Return the (X, Y) coordinate for the center point of the cell that contains the specified text.  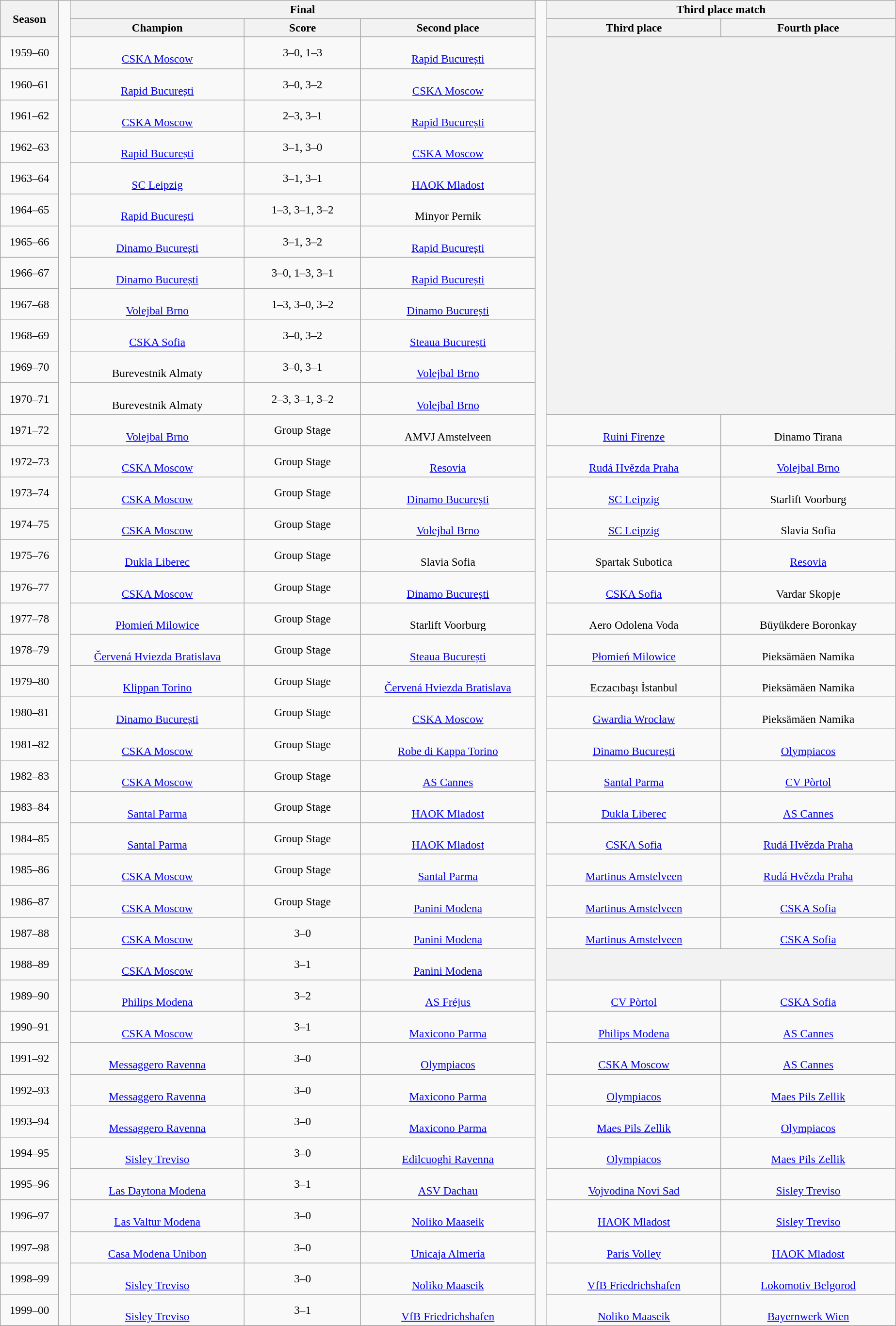
1962–63 (30, 147)
3–1, 3–0 (303, 147)
Robe di Kappa Torino (448, 744)
1981–82 (30, 744)
Eczacıbaşı İstanbul (634, 681)
AMVJ Amstelveen (448, 430)
Lokomotiv Belgorod (808, 1278)
1999–00 (30, 1310)
1972–73 (30, 461)
1983–84 (30, 807)
1–3, 3–0, 3–2 (303, 304)
Final (302, 9)
Season (30, 18)
2–3, 3–1 (303, 115)
1977–78 (30, 618)
1980–81 (30, 712)
Ruini Firenze (634, 430)
1987–88 (30, 933)
Spartak Subotica (634, 555)
1–3, 3–1, 3–2 (303, 210)
1970–71 (30, 398)
1979–80 (30, 681)
1976–77 (30, 587)
1982–83 (30, 775)
1990–91 (30, 1027)
1971–72 (30, 430)
1968–69 (30, 336)
3–0, 1–3, 3–1 (303, 273)
1974–75 (30, 524)
Minyor Pernik (448, 210)
Las Valtur Modena (157, 1216)
ASV Dachau (448, 1184)
AS Fréjus (448, 996)
1978–79 (30, 650)
3–0, 1–3 (303, 52)
Unicaja Almería (448, 1247)
1969–70 (30, 367)
Dinamo Tirana (808, 430)
1964–65 (30, 210)
1998–99 (30, 1278)
Score (303, 28)
Klippan Torino (157, 681)
1991–92 (30, 1059)
1959–60 (30, 52)
1992–93 (30, 1090)
Third place (634, 28)
Büyükdere Boronkay (808, 618)
Fourth place (808, 28)
1963–64 (30, 179)
1993–94 (30, 1121)
Second place (448, 28)
Vojvodina Novi Sad (634, 1184)
1989–90 (30, 996)
Paris Volley (634, 1247)
1973–74 (30, 493)
Champion (157, 28)
Bayernwerk Wien (808, 1310)
3–2 (303, 996)
1997–98 (30, 1247)
1975–76 (30, 555)
1988–89 (30, 964)
3–1, 3–1 (303, 179)
1996–97 (30, 1216)
1967–68 (30, 304)
Casa Modena Unibon (157, 1247)
1986–87 (30, 901)
1985–86 (30, 869)
Aero Odolena Voda (634, 618)
Third place match (721, 9)
1961–62 (30, 115)
1960–61 (30, 84)
1966–67 (30, 273)
1984–85 (30, 838)
Gwardia Wrocław (634, 712)
3–1, 3–2 (303, 242)
1994–95 (30, 1153)
1965–66 (30, 242)
2–3, 3–1, 3–2 (303, 398)
3–0, 3–1 (303, 367)
1995–96 (30, 1184)
Edilcuoghi Ravenna (448, 1153)
Las Daytona Modena (157, 1184)
Vardar Skopje (808, 587)
